Return the [x, y] coordinate for the center point of the cell that contains the specified text.  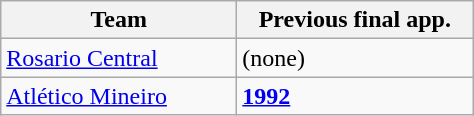
Atlético Mineiro [119, 96]
Rosario Central [119, 58]
Team [119, 20]
Previous final app. [355, 20]
(none) [355, 58]
1992 [355, 96]
